Pinpoint the cell where the given text exists, returning its (x, y) midpoint coordinate. 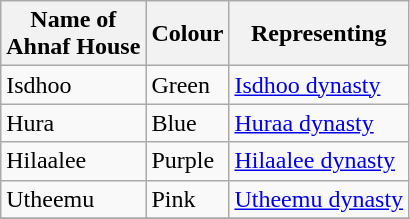
Isdhoo (74, 85)
Green (188, 85)
Hura (74, 123)
Huraa dynasty (319, 123)
Colour (188, 34)
Blue (188, 123)
Name of Ahnaf House (74, 34)
Hilaalee (74, 161)
Utheemu (74, 199)
Isdhoo dynasty (319, 85)
Representing (319, 34)
Utheemu dynasty (319, 199)
Pink (188, 199)
Hilaalee dynasty (319, 161)
Purple (188, 161)
